Return the [X, Y] coordinate for the center point of the cell that contains the specified text.  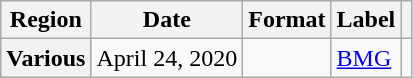
Various [46, 58]
Label [366, 20]
Format [287, 20]
April 24, 2020 [167, 58]
Region [46, 20]
Date [167, 20]
BMG [366, 58]
